Output the (X, Y) coordinate of the center of the cell containing the given text.  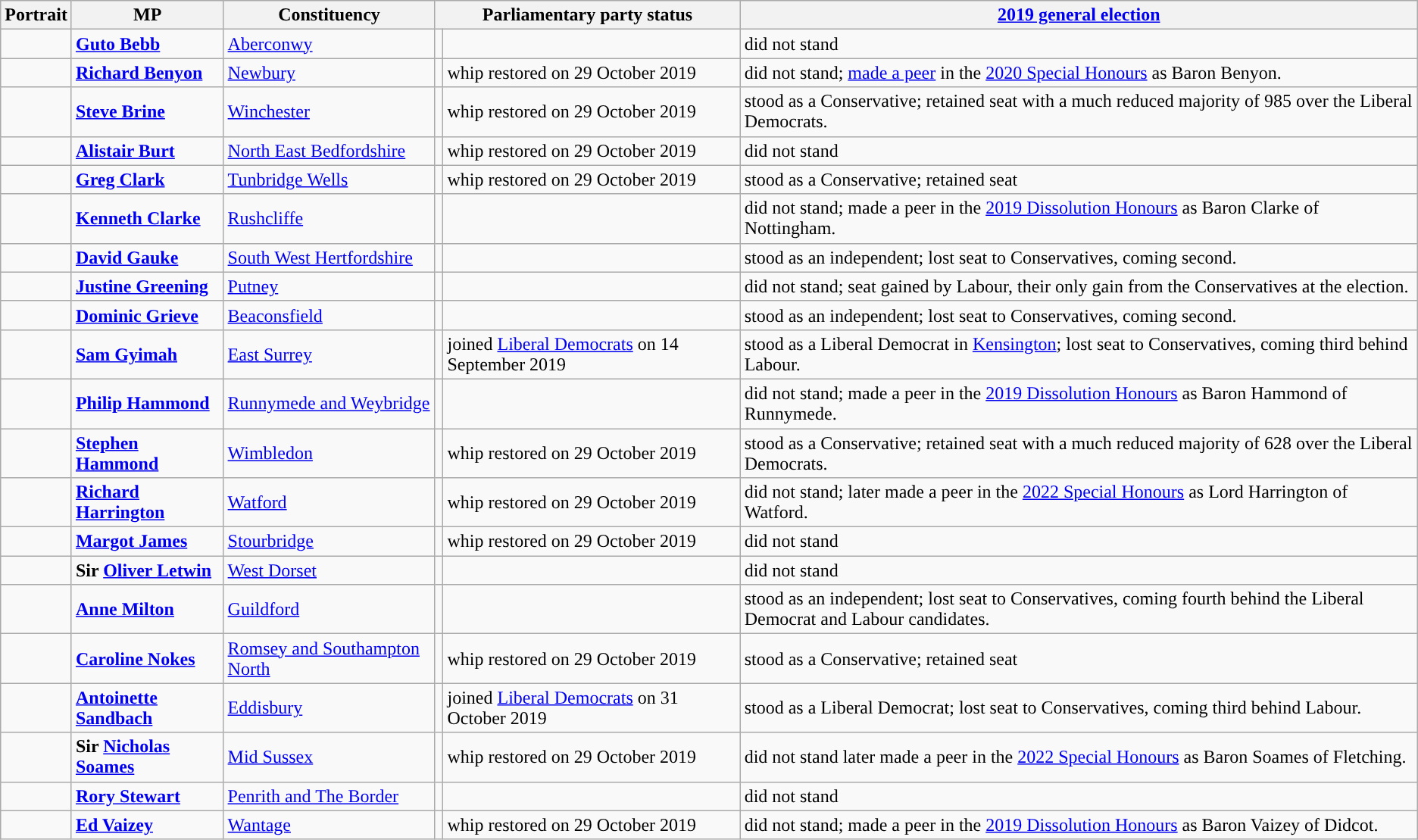
did not stand later made a peer in the 2022 Special Honours as Baron Soames of Fletching. (1079, 757)
North East Bedfordshire (329, 151)
Constituency (329, 15)
Stourbridge (329, 542)
Winchester (329, 112)
Wimbledon (329, 453)
stood as a Conservative; retained seat with a much reduced majority of 985 over the Liberal Democrats. (1079, 112)
Greg Clark (147, 180)
Steve Brine (147, 112)
Anne Milton (147, 609)
stood as a Conservative; retained seat with a much reduced majority of 628 over the Liberal Democrats. (1079, 453)
did not stand; seat gained by Labour, their only gain from the Conservatives at the election. (1079, 286)
stood as a Liberal Democrat in Kensington; lost seat to Conservatives, coming third behind Labour. (1079, 354)
Wantage (329, 825)
Alistair Burt (147, 151)
Mid Sussex (329, 757)
stood as a Liberal Democrat; lost seat to Conservatives, coming third behind Labour. (1079, 707)
Richard Harrington (147, 503)
did not stand; made a peer in the 2020 Special Honours as Baron Benyon. (1079, 73)
joined Liberal Democrats on 31 October 2019 (592, 707)
Stephen Hammond (147, 453)
Romsey and Southampton North (329, 659)
East Surrey (329, 354)
West Dorset (329, 570)
Rory Stewart (147, 796)
Putney (329, 286)
Kenneth Clarke (147, 218)
did not stand; made a peer in the 2019 Dissolution Honours as Baron Clarke of Nottingham. (1079, 218)
Sir Nicholas Soames (147, 757)
Ed Vaizey (147, 825)
did not stand; made a peer in the 2019 Dissolution Honours as Baron Hammond of Runnymede. (1079, 403)
Watford (329, 503)
Philip Hammond (147, 403)
stood as an independent; lost seat to Conservatives, coming fourth behind the Liberal Democrat and Labour candidates. (1079, 609)
2019 general election (1079, 15)
Justine Greening (147, 286)
Aberconwy (329, 44)
Richard Benyon (147, 73)
did not stand; made a peer in the 2019 Dissolution Honours as Baron Vaizey of Didcot. (1079, 825)
Runnymede and Weybridge (329, 403)
Parliamentary party status (588, 15)
Dominic Grieve (147, 315)
did not stand; later made a peer in the 2022 Special Honours as Lord Harrington of Watford. (1079, 503)
Penrith and The Border (329, 796)
Caroline Nokes (147, 659)
Margot James (147, 542)
David Gauke (147, 258)
Sam Gyimah (147, 354)
Antoinette Sandbach (147, 707)
Sir Oliver Letwin (147, 570)
Guildford (329, 609)
Guto Bebb (147, 44)
Tunbridge Wells (329, 180)
Beaconsfield (329, 315)
Newbury (329, 73)
South West Hertfordshire (329, 258)
joined Liberal Democrats on 14 September 2019 (592, 354)
Eddisbury (329, 707)
Rushcliffe (329, 218)
Portrait (36, 15)
MP (147, 15)
